Locate the cell with the specified text and output its (X, Y) center coordinate. 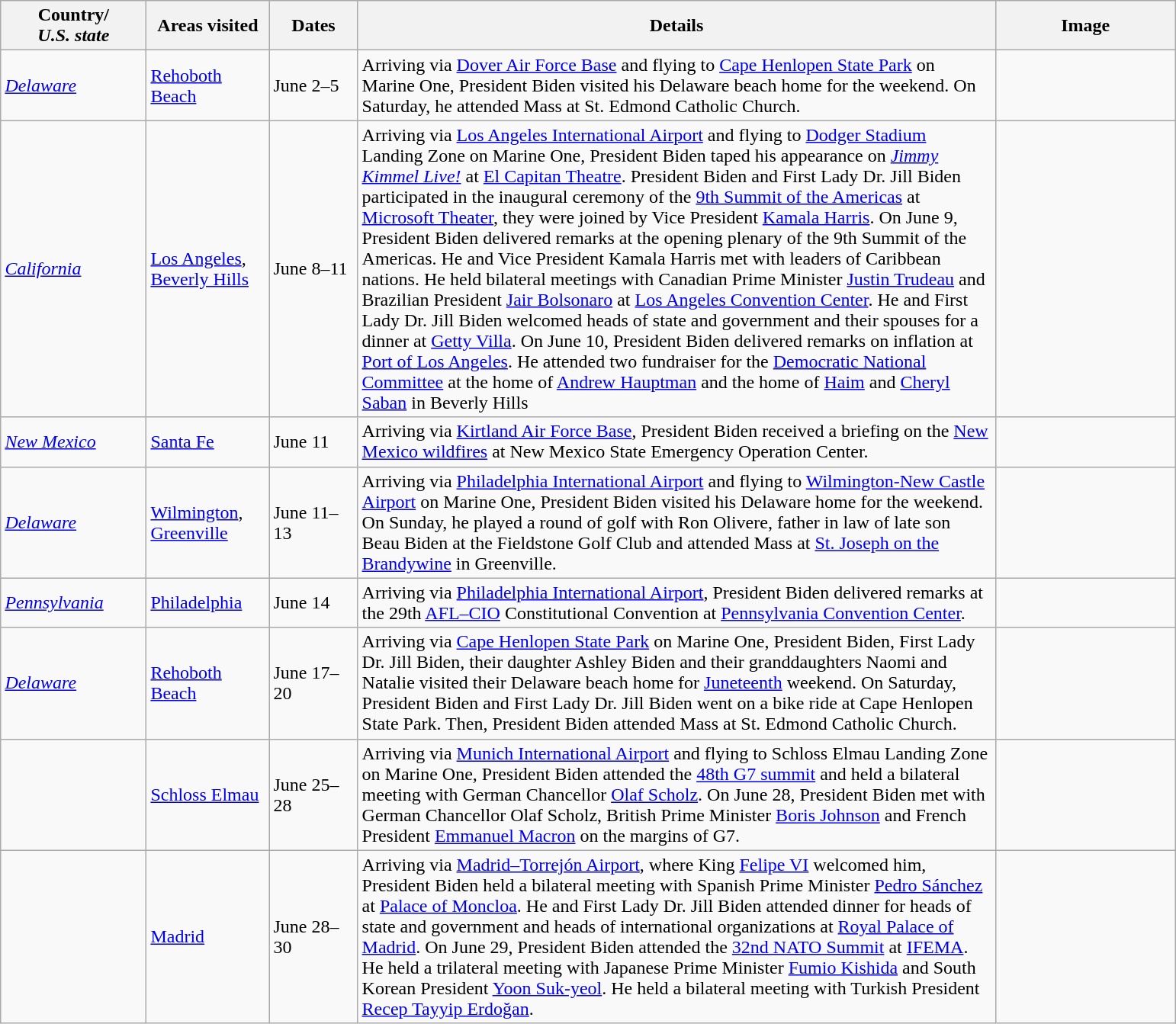
Details (676, 26)
Dates (313, 26)
Wilmington, Greenville (207, 522)
June 8–11 (313, 268)
California (73, 268)
June 28–30 (313, 936)
June 25–28 (313, 794)
Madrid (207, 936)
Country/U.S. state (73, 26)
Santa Fe (207, 442)
New Mexico (73, 442)
Los Angeles, Beverly Hills (207, 268)
Schloss Elmau (207, 794)
Areas visited (207, 26)
June 14 (313, 602)
June 2–5 (313, 85)
June 11 (313, 442)
Pennsylvania (73, 602)
Philadelphia (207, 602)
June 17–20 (313, 683)
Arriving via Kirtland Air Force Base, President Biden received a briefing on the New Mexico wildfires at New Mexico State Emergency Operation Center. (676, 442)
June 11–13 (313, 522)
Image (1085, 26)
